Provide the [x, y] coordinate of the cell's center where the given text is located.  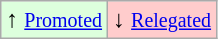
↓ Relegated [162, 20]
↑ Promoted [54, 20]
